Output the [X, Y] coordinate of the center of the cell containing the given text.  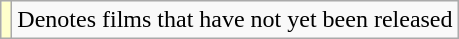
Denotes films that have not yet been released [235, 20]
